Capture the cell that displays the provided text and extract its [X, Y] central coordinate. 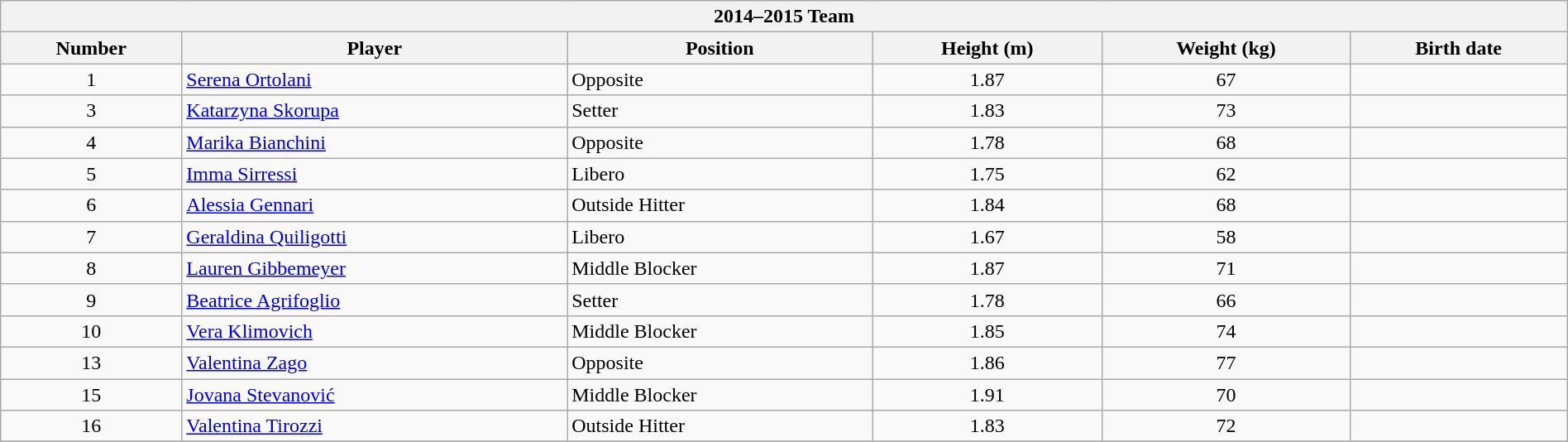
Beatrice Agrifoglio [375, 300]
Weight (kg) [1226, 48]
77 [1226, 363]
Alessia Gennari [375, 205]
Katarzyna Skorupa [375, 111]
71 [1226, 268]
10 [91, 331]
Lauren Gibbemeyer [375, 268]
Vera Klimovich [375, 331]
15 [91, 395]
1.91 [987, 395]
6 [91, 205]
4 [91, 142]
1.86 [987, 363]
Serena Ortolani [375, 79]
3 [91, 111]
Height (m) [987, 48]
1 [91, 79]
Birth date [1459, 48]
1.75 [987, 174]
Valentina Tirozzi [375, 426]
1.85 [987, 331]
58 [1226, 237]
5 [91, 174]
66 [1226, 300]
74 [1226, 331]
1.84 [987, 205]
Marika Bianchini [375, 142]
Valentina Zago [375, 363]
Number [91, 48]
13 [91, 363]
70 [1226, 395]
Imma Sirressi [375, 174]
16 [91, 426]
2014–2015 Team [784, 17]
Position [719, 48]
1.67 [987, 237]
72 [1226, 426]
67 [1226, 79]
Jovana Stevanović [375, 395]
Player [375, 48]
7 [91, 237]
62 [1226, 174]
9 [91, 300]
73 [1226, 111]
Geraldina Quiligotti [375, 237]
8 [91, 268]
